Capture the cell that displays the provided text and extract its [X, Y] central coordinate. 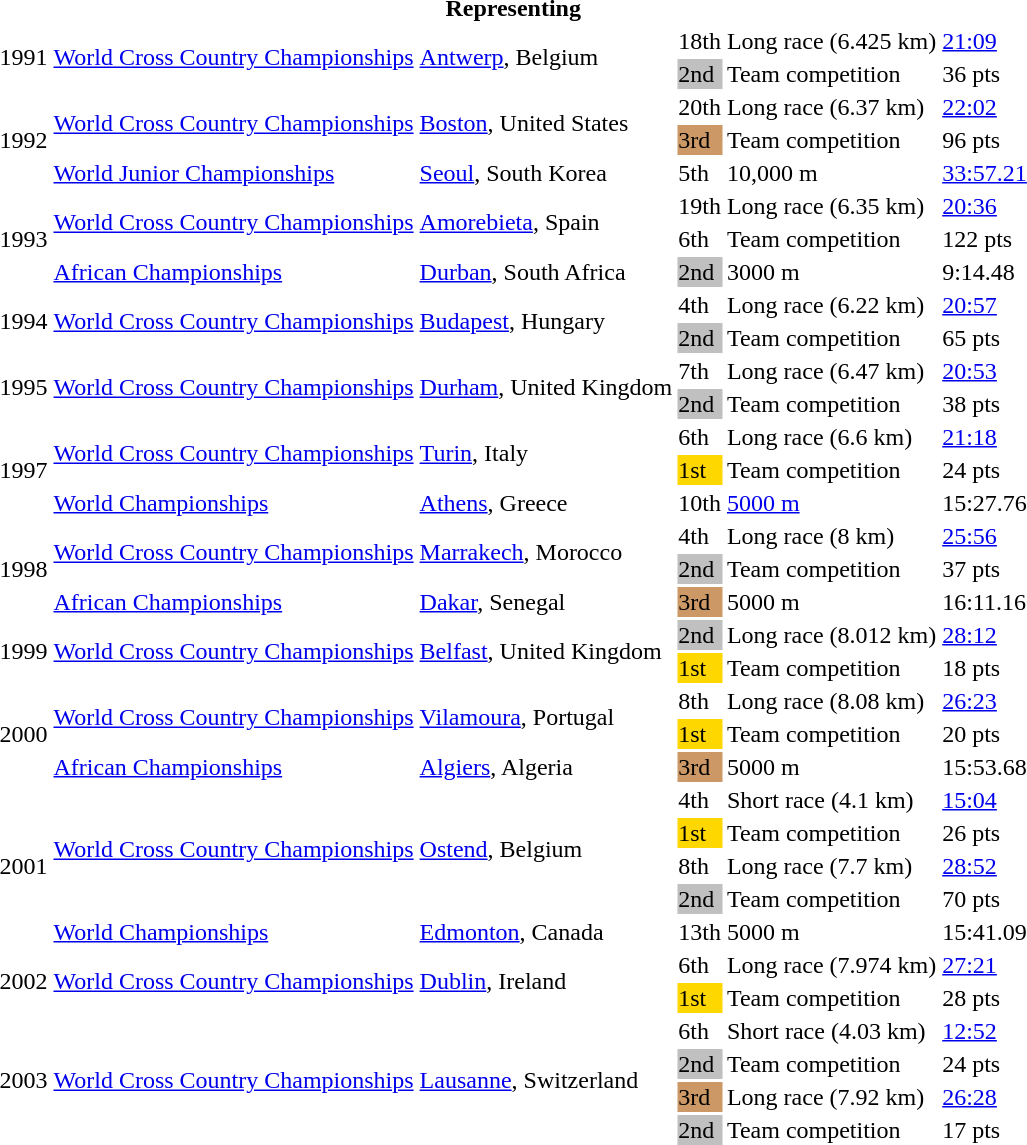
Long race (7.974 km) [831, 965]
Long race (6.47 km) [831, 371]
Long race (7.7 km) [831, 866]
Amorebieta, Spain [546, 222]
Long race (6.6 km) [831, 437]
5th [700, 173]
Long race (6.37 km) [831, 107]
Durham, United Kingdom [546, 388]
Seoul, South Korea [546, 173]
Belfast, United Kingdom [546, 652]
Budapest, Hungary [546, 322]
7th [700, 371]
Durban, South Africa [546, 272]
Turin, Italy [546, 454]
Long race (6.22 km) [831, 305]
Lausanne, Switzerland [546, 1080]
World Junior Championships [234, 173]
19th [700, 206]
3000 m [831, 272]
Long race (8 km) [831, 536]
Marrakech, Morocco [546, 552]
Long race (7.92 km) [831, 1097]
Algiers, Algeria [546, 767]
20th [700, 107]
Athens, Greece [546, 503]
10th [700, 503]
Long race (8.012 km) [831, 635]
Ostend, Belgium [546, 850]
13th [700, 932]
Dublin, Ireland [546, 982]
Short race (4.03 km) [831, 1031]
Long race (6.35 km) [831, 206]
Long race (8.08 km) [831, 701]
Dakar, Senegal [546, 602]
Boston, United States [546, 124]
Short race (4.1 km) [831, 800]
Antwerp, Belgium [546, 58]
18th [700, 41]
Edmonton, Canada [546, 932]
Long race (6.425 km) [831, 41]
Vilamoura, Portugal [546, 718]
10,000 m [831, 173]
